Search for the cell housing the specified text and yield its (x, y) center coordinate. 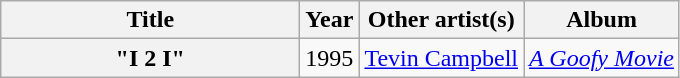
Other artist(s) (442, 20)
A Goofy Movie (602, 58)
"I 2 I" (150, 58)
1995 (330, 58)
Title (150, 20)
Year (330, 20)
Album (602, 20)
Tevin Campbell (442, 58)
